Output the (x, y) coordinate of the center of the cell containing the given text.  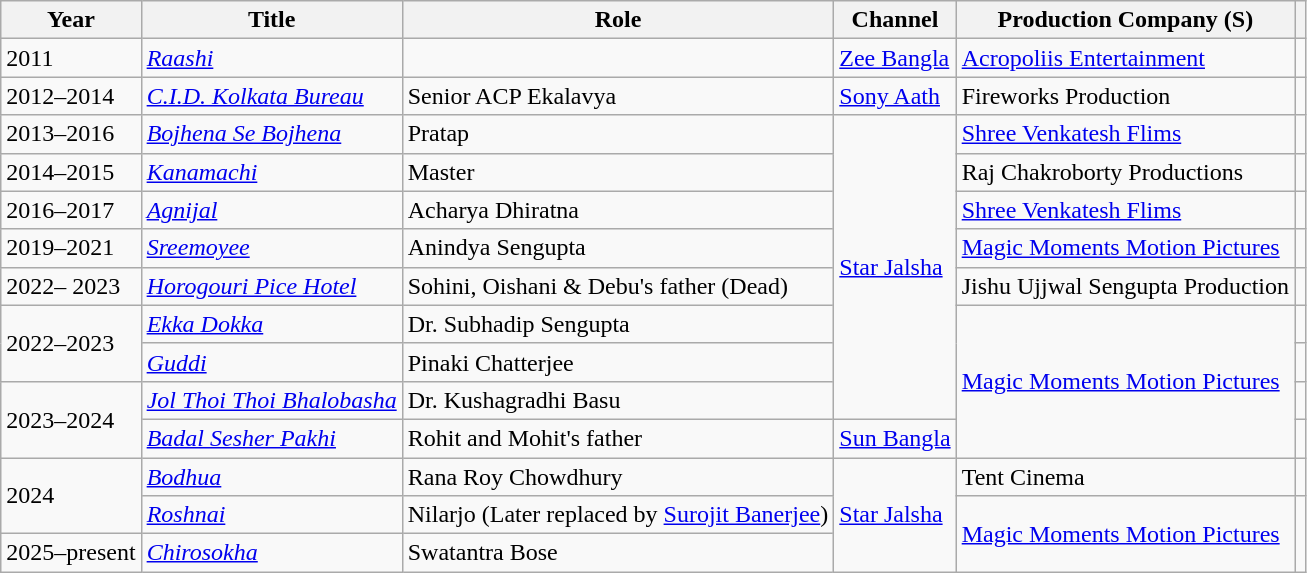
Production Company (S) (1125, 20)
Title (272, 20)
2025–present (71, 553)
Acropoliis Entertainment (1125, 58)
2016–2017 (71, 210)
Roshnai (272, 515)
Chirosokha (272, 553)
2019–2021 (71, 248)
Dr. Kushagradhi Basu (618, 400)
Raashi (272, 58)
Sreemoyee (272, 248)
2013–2016 (71, 134)
Horogouri Pice Hotel (272, 286)
Pratap (618, 134)
Zee Bangla (895, 58)
Anindya Sengupta (618, 248)
Raj Chakroborty Productions (1125, 172)
Badal Sesher Pakhi (272, 438)
Master (618, 172)
2012–2014 (71, 96)
Ekka Dokka (272, 324)
Tent Cinema (1125, 477)
Kanamachi (272, 172)
Bodhua (272, 477)
Rohit and Mohit's father (618, 438)
Role (618, 20)
Dr. Subhadip Sengupta (618, 324)
Rana Roy Chowdhury (618, 477)
Acharya Dhiratna (618, 210)
2022–2023 (71, 343)
Year (71, 20)
Guddi (272, 362)
Jol Thoi Thoi Bhalobasha (272, 400)
2023–2024 (71, 419)
2022– 2023 (71, 286)
Agnijal (272, 210)
Sohini, Oishani & Debu's father (Dead) (618, 286)
Nilarjo (Later replaced by Surojit Banerjee) (618, 515)
Jishu Ujjwal Sengupta Production (1125, 286)
2011 (71, 58)
Fireworks Production (1125, 96)
Bojhena Se Bojhena (272, 134)
Pinaki Chatterjee (618, 362)
Senior ACP Ekalavya (618, 96)
Sun Bangla (895, 438)
2014–2015 (71, 172)
2024 (71, 496)
Channel (895, 20)
Swatantra Bose (618, 553)
Sony Aath (895, 96)
C.I.D. Kolkata Bureau (272, 96)
